Pinpoint the cell where the given text exists, returning its (X, Y) midpoint coordinate. 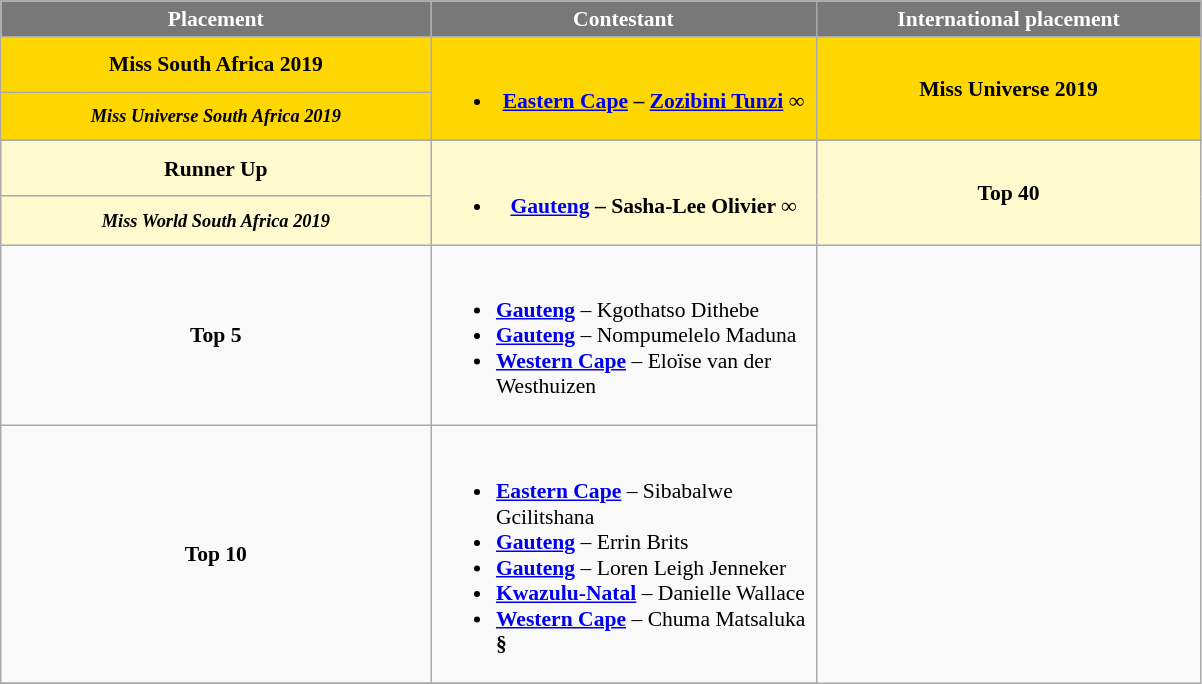
Top 5 (216, 336)
Contestant (624, 19)
Miss Universe 2019 (1008, 89)
Miss South Africa 2019 (216, 65)
Gauteng – Sasha-Lee Olivier ∞ (624, 193)
International placement (1008, 19)
Top 40 (1008, 193)
Miss Universe South Africa 2019 (216, 116)
Eastern Cape – Zozibini Tunzi ∞ (624, 89)
Placement (216, 19)
Miss World South Africa 2019 (216, 222)
Gauteng – Kgothatso DithebeGauteng – Nompumelelo MadunaWestern Cape – Eloïse van der Westhuizen (624, 336)
Top 10 (216, 554)
Runner Up (216, 169)
